For the text-containing cell, return its midpoint in [X, Y] coordinate format. 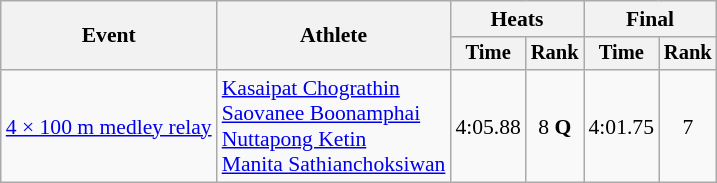
4 × 100 m medley relay [109, 126]
4:05.88 [488, 126]
Kasaipat ChograthinSaovanee BoonamphaiNuttapong KetinManita Sathianchoksiwan [334, 126]
8 Q [555, 126]
Heats [516, 19]
Final [650, 19]
7 [688, 126]
Event [109, 36]
4:01.75 [622, 126]
Athlete [334, 36]
